Search for the cell housing the specified text and yield its (x, y) center coordinate. 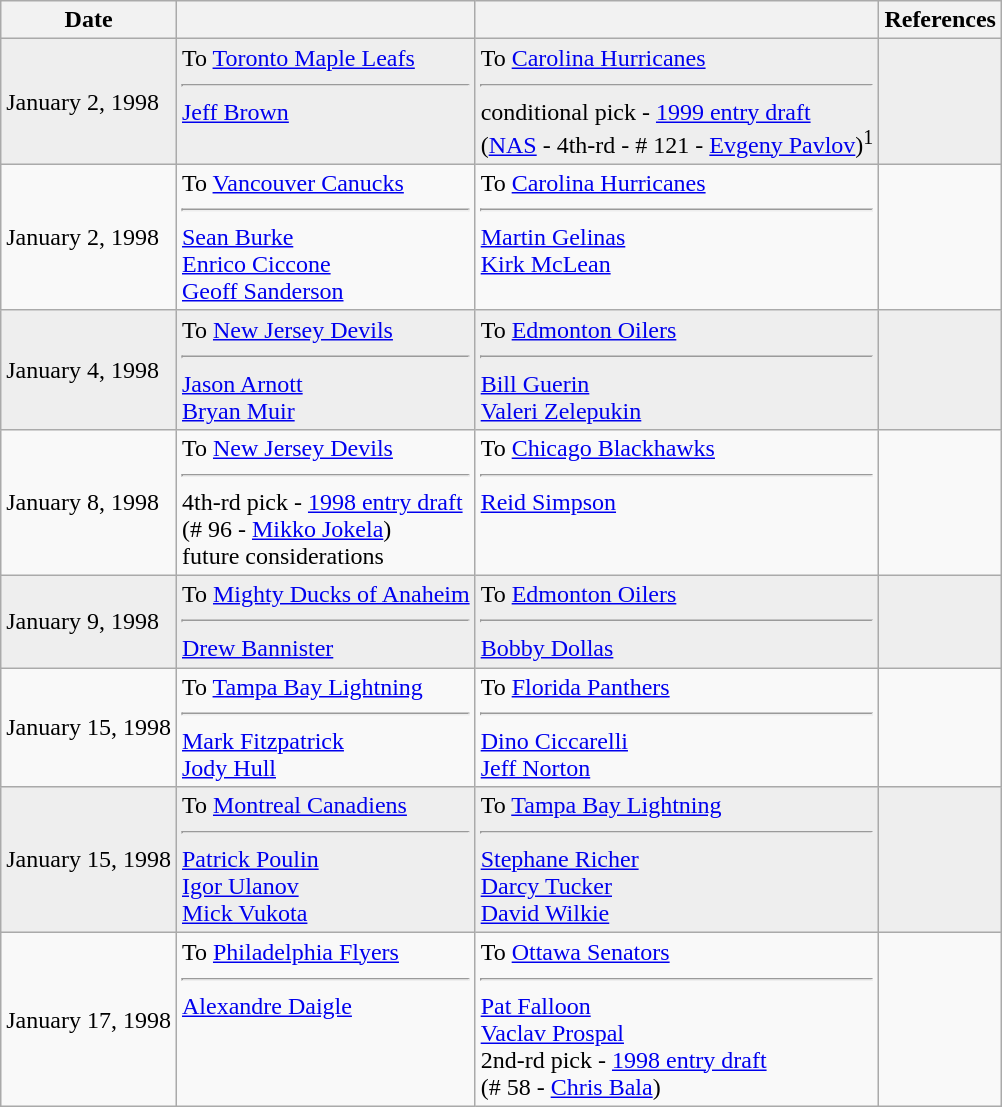
To Carolina Hurricanesconditional pick - 1999 entry draft(NAS - 4th-rd - # 121 - Evgeny Pavlov)1 (677, 102)
To Edmonton OilersBobby Dollas (677, 622)
To Carolina HurricanesMartin GelinasKirk McLean (677, 237)
To Chicago BlackhawksReid Simpson (677, 502)
To Tampa Bay LightningStephane RicherDarcy TuckerDavid Wilkie (677, 860)
January 9, 1998 (89, 622)
January 4, 1998 (89, 370)
To Ottawa SenatorsPat FalloonVaclav Prospal2nd-rd pick - 1998 entry draft(# 58 - Chris Bala) (677, 1020)
To New Jersey Devils4th-rd pick - 1998 entry draft(# 96 - Mikko Jokela)future considerations (326, 502)
January 8, 1998 (89, 502)
To Philadelphia FlyersAlexandre Daigle (326, 1020)
To Edmonton OilersBill GuerinValeri Zelepukin (677, 370)
To Toronto Maple LeafsJeff Brown (326, 102)
Date (89, 20)
January 17, 1998 (89, 1020)
To Vancouver CanucksSean BurkeEnrico CicconeGeoff Sanderson (326, 237)
To Tampa Bay LightningMark FitzpatrickJody Hull (326, 728)
To Florida PanthersDino CiccarelliJeff Norton (677, 728)
To New Jersey DevilsJason ArnottBryan Muir (326, 370)
To Mighty Ducks of AnaheimDrew Bannister (326, 622)
To Montreal CanadiensPatrick PoulinIgor UlanovMick Vukota (326, 860)
References (940, 20)
